From the cell containing the given text, extract its center point as [X, Y] coordinate. 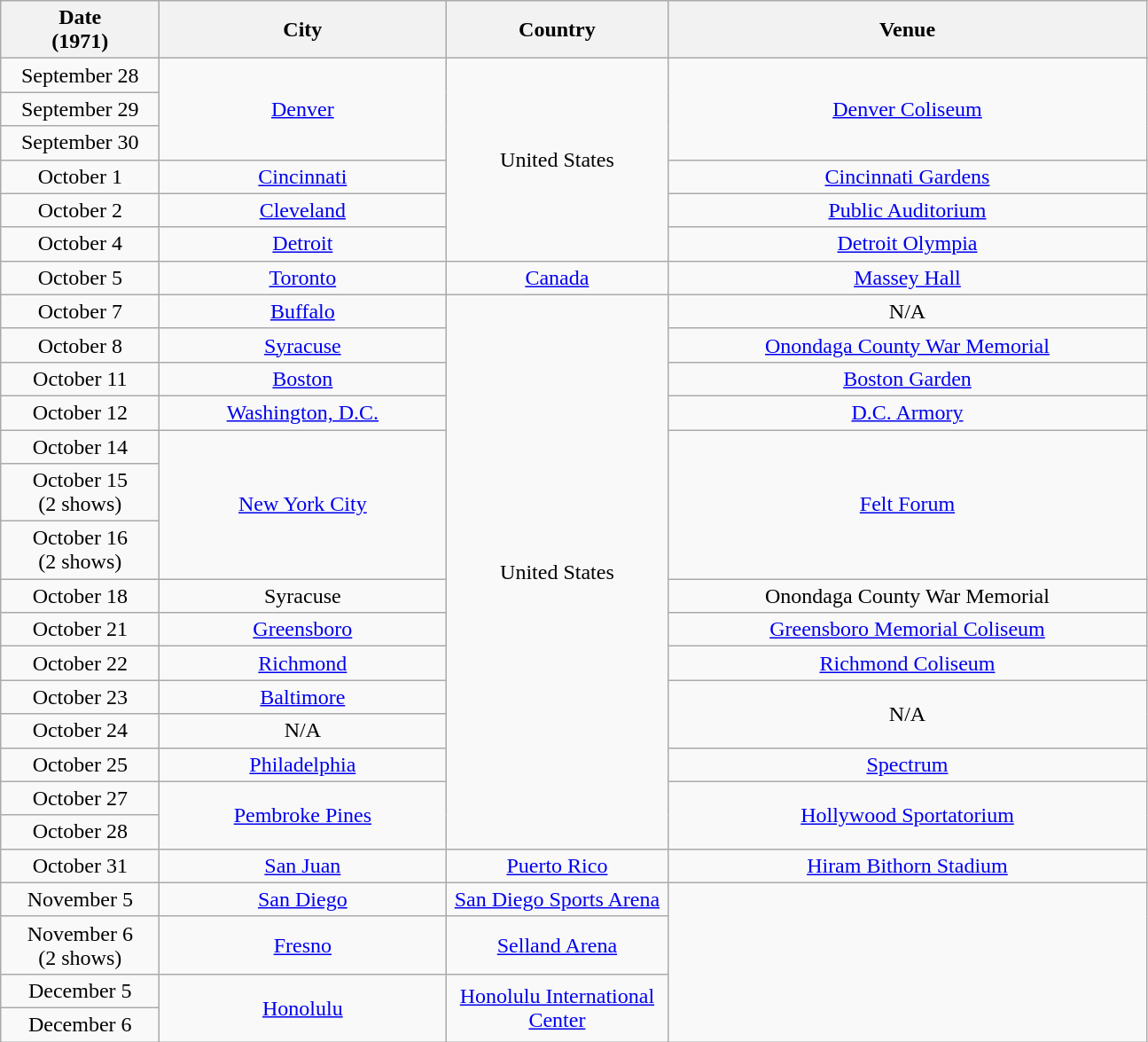
Baltimore [303, 697]
Puerto Rico [557, 866]
Massey Hall [908, 278]
Public Auditorium [908, 210]
Denver Coliseum [908, 109]
October 28 [80, 832]
Philadelphia [303, 764]
Honolulu [303, 1007]
December 6 [80, 1024]
October 22 [80, 663]
September 28 [80, 75]
October 14 [80, 446]
November 5 [80, 899]
Date(1971) [80, 30]
October 2 [80, 210]
October 24 [80, 731]
Honolulu International Center [557, 1007]
Richmond Coliseum [908, 663]
October 23 [80, 697]
Hollywood Sportatorium [908, 815]
Toronto [303, 278]
Greensboro [303, 630]
October 11 [80, 379]
New York City [303, 504]
October 4 [80, 244]
Cleveland [303, 210]
Canada [557, 278]
October 8 [80, 345]
D.C. Armory [908, 412]
October 5 [80, 278]
Detroit Olympia [908, 244]
Selland Arena [557, 945]
October 18 [80, 596]
Washington, D.C. [303, 412]
September 29 [80, 109]
Richmond [303, 663]
November 6(2 shows) [80, 945]
San Diego Sports Arena [557, 899]
October 12 [80, 412]
October 21 [80, 630]
San Diego [303, 899]
Fresno [303, 945]
Buffalo [303, 311]
October 15(2 shows) [80, 493]
Cincinnati Gardens [908, 176]
Boston Garden [908, 379]
Hiram Bithorn Stadium [908, 866]
Cincinnati [303, 176]
Spectrum [908, 764]
Greensboro Memorial Coliseum [908, 630]
October 16(2 shows) [80, 550]
September 30 [80, 143]
Denver [303, 109]
October 27 [80, 798]
Detroit [303, 244]
Felt Forum [908, 504]
Venue [908, 30]
City [303, 30]
Country [557, 30]
San Juan [303, 866]
December 5 [80, 991]
Boston [303, 379]
October 31 [80, 866]
October 1 [80, 176]
October 7 [80, 311]
October 25 [80, 764]
Pembroke Pines [303, 815]
